Locate the cell with the specified text and output its [X, Y] center coordinate. 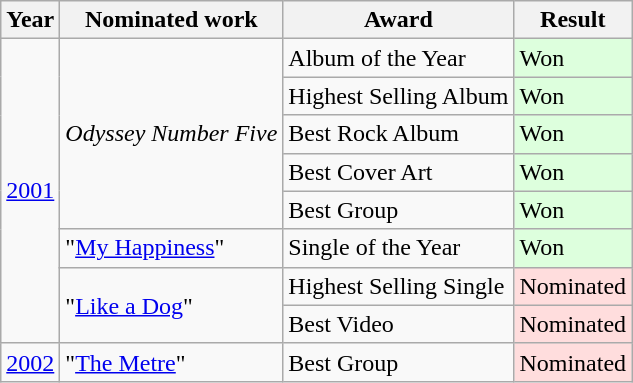
Best Video [398, 324]
Best Rock Album [398, 134]
Best Cover Art [398, 172]
Single of the Year [398, 248]
Album of the Year [398, 58]
"My Happiness" [172, 248]
Nominated work [172, 20]
2001 [30, 191]
"Like a Dog" [172, 305]
Highest Selling Album [398, 96]
Odyssey Number Five [172, 134]
Year [30, 20]
2002 [30, 362]
Result [573, 20]
Highest Selling Single [398, 286]
Award [398, 20]
"The Metre" [172, 362]
